Find where the given text appears and provide that cell's center as [x, y] coordinate. 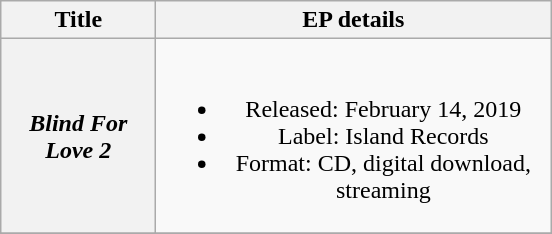
Released: February 14, 2019Label: Island RecordsFormat: CD, digital download, streaming [354, 136]
Blind For Love 2 [78, 136]
Title [78, 20]
EP details [354, 20]
